For the text-containing cell, return its midpoint in [x, y] coordinate format. 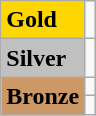
Bronze [43, 96]
Gold [43, 20]
Silver [43, 58]
